Extract the [X, Y] coordinate from the center of the cell holding the provided text.  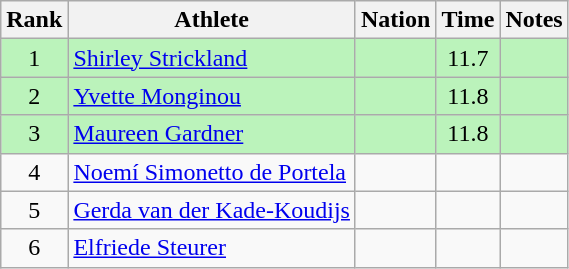
Notes [534, 20]
Yvette Monginou [212, 96]
Rank [34, 20]
Noemí Simonetto de Portela [212, 172]
Gerda van der Kade-Koudijs [212, 210]
Nation [395, 20]
11.7 [468, 58]
2 [34, 96]
Athlete [212, 20]
Shirley Strickland [212, 58]
Elfriede Steurer [212, 248]
5 [34, 210]
1 [34, 58]
6 [34, 248]
Time [468, 20]
Maureen Gardner [212, 134]
3 [34, 134]
4 [34, 172]
